Return (x, y) of the center of cell containing provided text 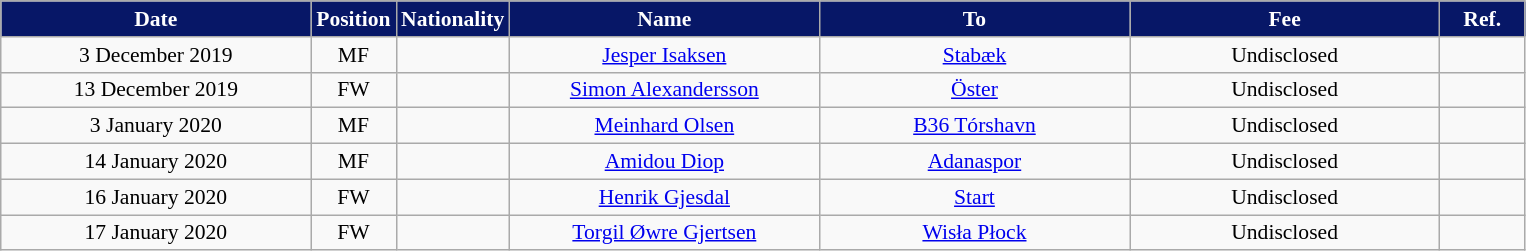
3 December 2019 (156, 55)
Meinhard Olsen (664, 126)
3 January 2020 (156, 126)
Stabæk (974, 55)
13 December 2019 (156, 90)
16 January 2020 (156, 197)
Position (354, 19)
Jesper Isaksen (664, 55)
Ref. (1482, 19)
Nationality (452, 19)
Adanaspor (974, 162)
B36 Tórshavn (974, 126)
Wisła Płock (974, 233)
To (974, 19)
Date (156, 19)
Name (664, 19)
Fee (1285, 19)
14 January 2020 (156, 162)
Amidou Diop (664, 162)
17 January 2020 (156, 233)
Simon Alexandersson (664, 90)
Öster (974, 90)
Torgil Øwre Gjertsen (664, 233)
Start (974, 197)
Henrik Gjesdal (664, 197)
